Scan for the cell matching the given text and deliver its (x, y) coordinate at center. 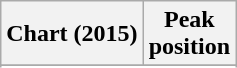
Peakposition (189, 34)
Chart (2015) (72, 34)
